Detect which cell encompasses the target text, then output its (X, Y) center coordinate. 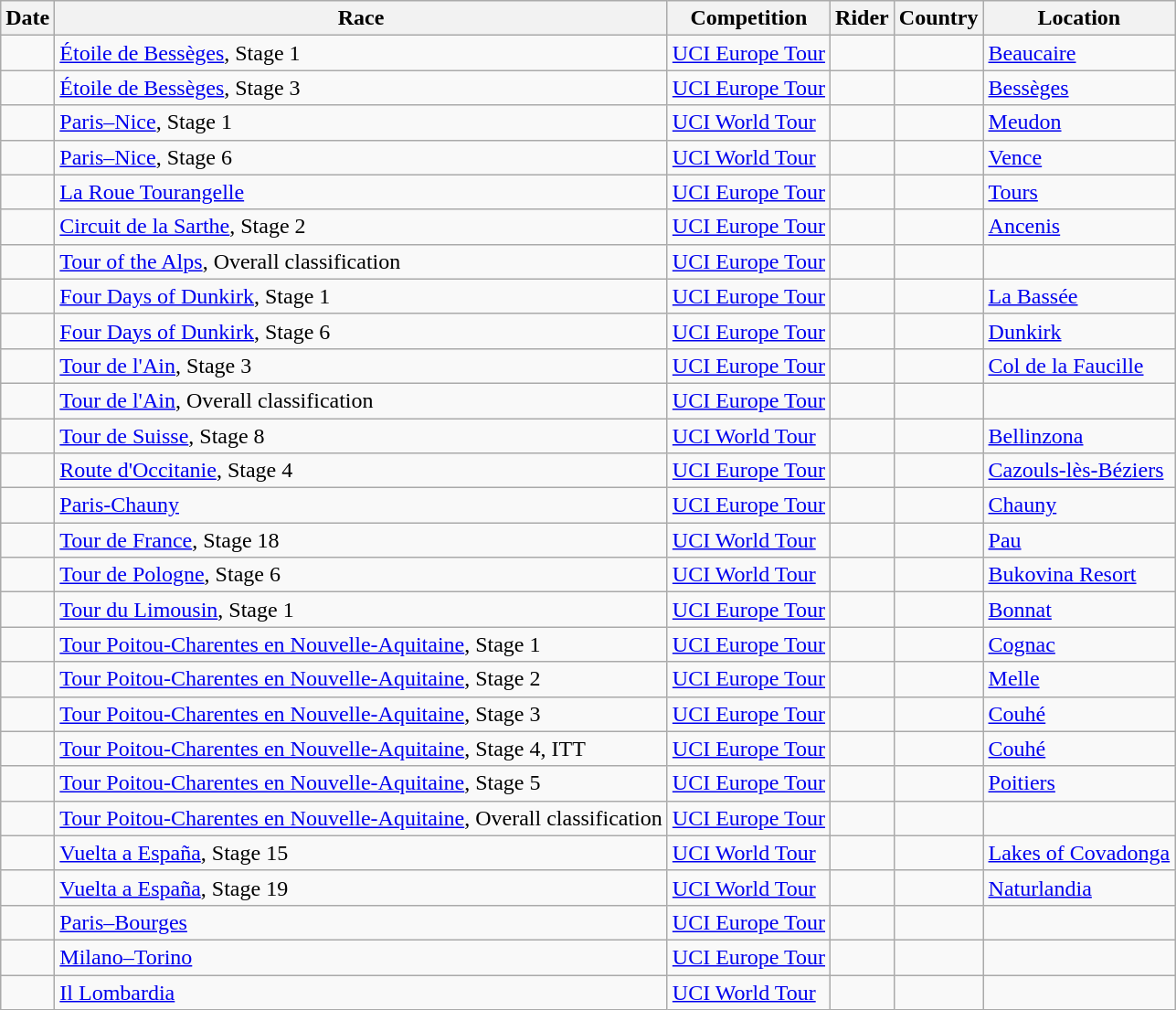
Lakes of Covadonga (1079, 853)
Cognac (1079, 644)
Tour de l'Ain, Overall classification (362, 400)
Tour Poitou-Charentes en Nouvelle-Aquitaine, Stage 1 (362, 644)
Tours (1079, 192)
Beaucaire (1079, 53)
Country (938, 18)
Location (1079, 18)
Four Days of Dunkirk, Stage 1 (362, 296)
Poitiers (1079, 783)
Tour Poitou-Charentes en Nouvelle-Aquitaine, Stage 5 (362, 783)
Vuelta a España, Stage 15 (362, 853)
Vence (1079, 157)
Meudon (1079, 122)
Tour de France, Stage 18 (362, 540)
Paris-Chauny (362, 505)
Bukovina Resort (1079, 575)
Bonnat (1079, 610)
Tour Poitou-Charentes en Nouvelle-Aquitaine, Stage 2 (362, 679)
Naturlandia (1079, 888)
La Roue Tourangelle (362, 192)
Col de la Faucille (1079, 366)
Vuelta a España, Stage 19 (362, 888)
Rider (863, 18)
Pau (1079, 540)
Tour Poitou-Charentes en Nouvelle-Aquitaine, Stage 3 (362, 714)
Paris–Nice, Stage 6 (362, 157)
Tour du Limousin, Stage 1 (362, 610)
Tour de Suisse, Stage 8 (362, 436)
Four Days of Dunkirk, Stage 6 (362, 331)
Paris–Nice, Stage 1 (362, 122)
Paris–Bourges (362, 922)
Cazouls-lès-Béziers (1079, 471)
Race (362, 18)
Tour Poitou-Charentes en Nouvelle-Aquitaine, Stage 4, ITT (362, 749)
Étoile de Bessèges, Stage 1 (362, 53)
Tour of the Alps, Overall classification (362, 261)
Tour Poitou-Charentes en Nouvelle-Aquitaine, Overall classification (362, 818)
Circuit de la Sarthe, Stage 2 (362, 227)
Étoile de Bessèges, Stage 3 (362, 88)
Date (27, 18)
Tour de l'Ain, Stage 3 (362, 366)
Il Lombardia (362, 992)
Milano–Torino (362, 957)
Melle (1079, 679)
La Bassée (1079, 296)
Ancenis (1079, 227)
Bessèges (1079, 88)
Route d'Occitanie, Stage 4 (362, 471)
Bellinzona (1079, 436)
Chauny (1079, 505)
Dunkirk (1079, 331)
Competition (748, 18)
Tour de Pologne, Stage 6 (362, 575)
